Pinpoint the cell where the given text exists, returning its (x, y) midpoint coordinate. 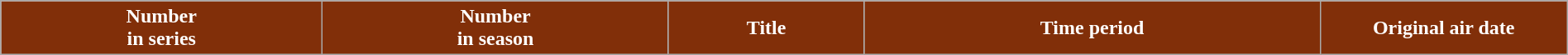
Numberin series (162, 28)
Original air date (1444, 28)
Time period (1092, 28)
Numberin season (496, 28)
Title (766, 28)
